Identify which cell holds the provided text, then report its [x, y] central coordinate. 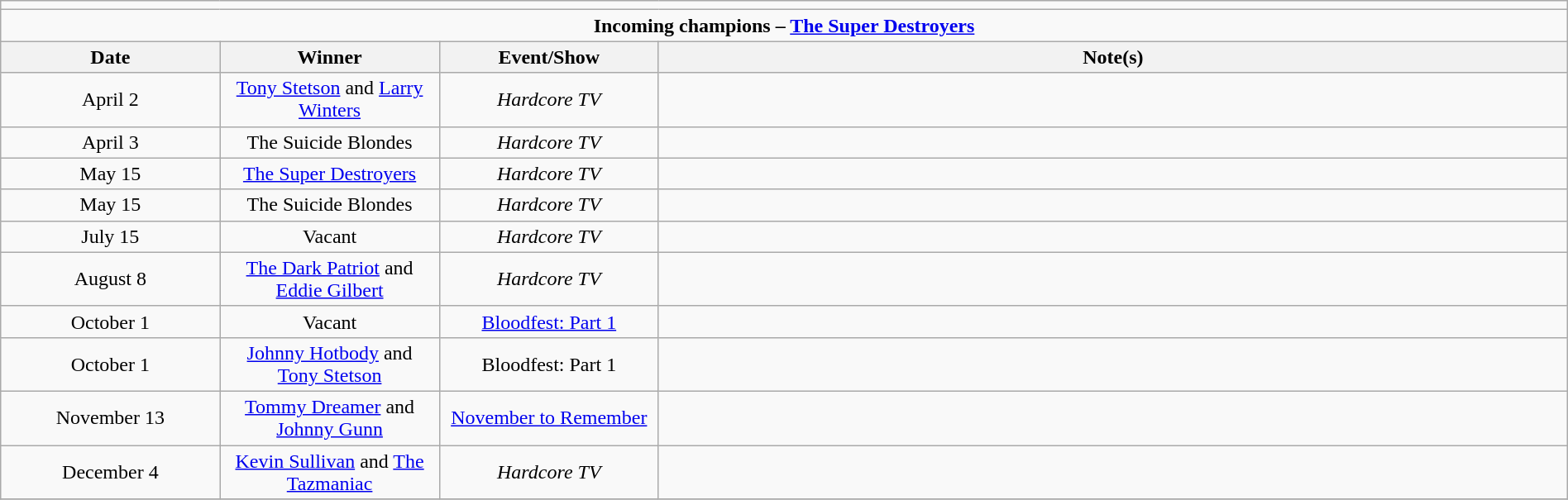
Event/Show [549, 57]
Tommy Dreamer and Johnny Gunn [329, 418]
Date [111, 57]
Tony Stetson and Larry Winters [329, 99]
Note(s) [1113, 57]
July 15 [111, 236]
The Dark Patriot and Eddie Gilbert [329, 279]
December 4 [111, 471]
Winner [329, 57]
Johnny Hotbody and Tony Stetson [329, 364]
Incoming champions – The Super Destroyers [784, 26]
November 13 [111, 418]
The Super Destroyers [329, 174]
April 3 [111, 142]
Kevin Sullivan and The Tazmaniac [329, 471]
November to Remember [549, 418]
April 2 [111, 99]
August 8 [111, 279]
